Output the (x, y) coordinate of the center of the cell containing the given text.  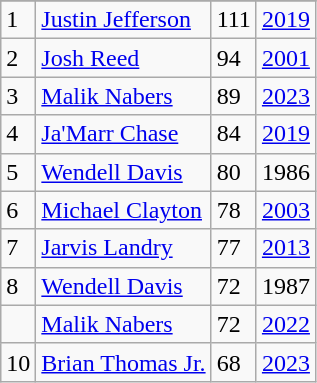
111 (234, 20)
Justin Jefferson (124, 20)
8 (18, 286)
89 (234, 96)
2003 (286, 210)
2013 (286, 248)
4 (18, 134)
Brian Thomas Jr. (124, 362)
68 (234, 362)
3 (18, 96)
2022 (286, 324)
78 (234, 210)
94 (234, 58)
Jarvis Landry (124, 248)
84 (234, 134)
80 (234, 172)
1986 (286, 172)
10 (18, 362)
5 (18, 172)
Ja'Marr Chase (124, 134)
Josh Reed (124, 58)
6 (18, 210)
Michael Clayton (124, 210)
2 (18, 58)
7 (18, 248)
1987 (286, 286)
77 (234, 248)
2001 (286, 58)
1 (18, 20)
